Find where the given text appears and provide that cell's center as (x, y) coordinate. 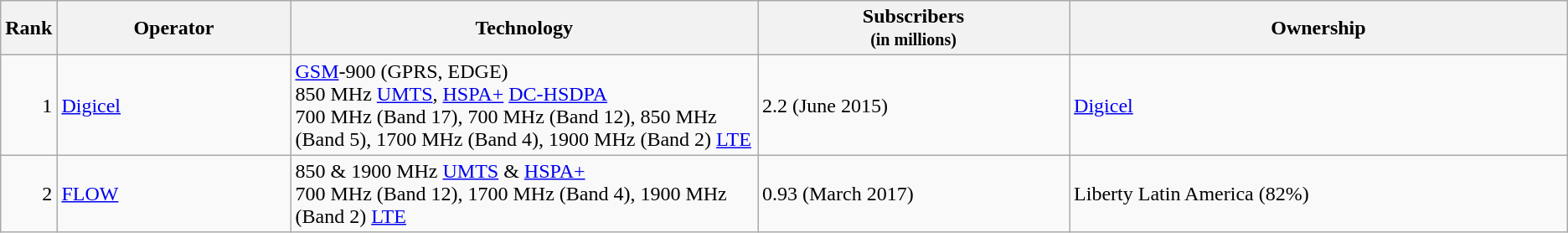
Operator (174, 28)
2.2 (June 2015) (913, 106)
Rank (28, 28)
1 (28, 106)
Subscribers(in millions) (913, 28)
GSM-900 (GPRS, EDGE)850 MHz UMTS, HSPA+ DC-HSDPA700 MHz (Band 17), 700 MHz (Band 12), 850 MHz (Band 5), 1700 MHz (Band 4), 1900 MHz (Band 2) LTE (524, 106)
0.93 (March 2017) (913, 194)
850 & 1900 MHz UMTS & HSPA+ 700 MHz (Band 12), 1700 MHz (Band 4), 1900 MHz (Band 2) LTE (524, 194)
FLOW (174, 194)
2 (28, 194)
Liberty Latin America (82%) (1318, 194)
Technology (524, 28)
Ownership (1318, 28)
